Pinpoint the cell where the given text exists, returning its [x, y] midpoint coordinate. 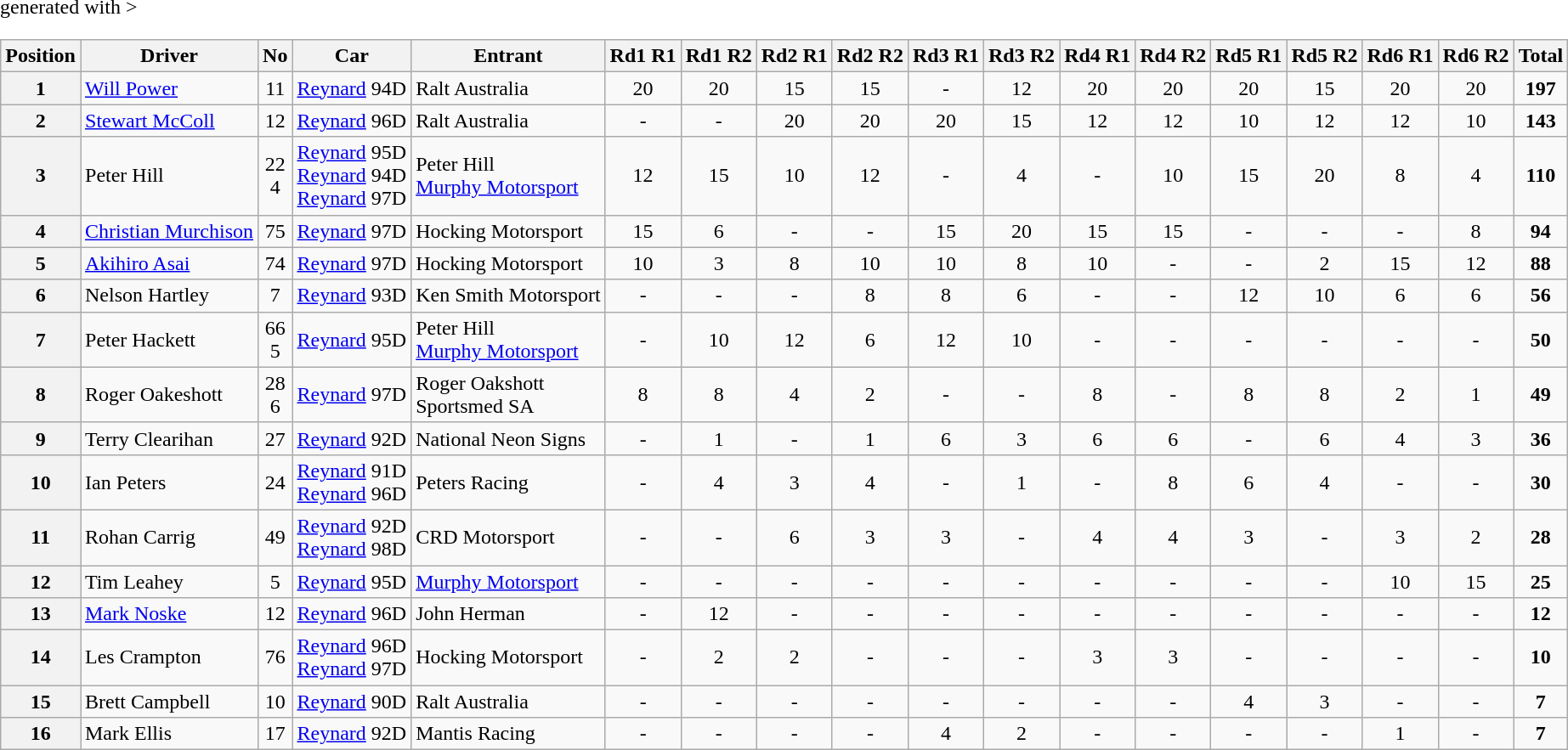
110 [1541, 176]
Nelson Hartley [168, 296]
56 [1541, 296]
Reynard 91D Reynard 96D [352, 482]
17 [275, 734]
Peter Hill [168, 176]
Les Crampton [168, 657]
Rd2 R1 [794, 56]
Murphy Motorsport [508, 582]
88 [1541, 263]
Stewart McColl [168, 121]
Roger Oakeshott [168, 394]
Position [41, 56]
30 [1541, 482]
16 [41, 734]
Peter Hackett [168, 340]
Rd3 R2 [1022, 56]
94 [1541, 231]
22 4 [275, 176]
John Herman [508, 614]
75 [275, 231]
Total [1541, 56]
197 [1541, 88]
Reynard 95D Reynard 94D Reynard 97D [352, 176]
CRD Motorsport [508, 537]
Rd1 R1 [642, 56]
Rd4 R1 [1098, 56]
9 [41, 438]
Terry Clearihan [168, 438]
Roger OakshottSportsmed SA [508, 394]
National Neon Signs [508, 438]
Mark Noske [168, 614]
24 [275, 482]
36 [1541, 438]
Reynard 90D [352, 702]
Car [352, 56]
Rd6 R2 [1475, 56]
Will Power [168, 88]
Rohan Carrig [168, 537]
25 [1541, 582]
143 [1541, 121]
Rd4 R2 [1173, 56]
Reynard 92D Reynard 98D [352, 537]
No [275, 56]
13 [41, 614]
Mark Ellis [168, 734]
Rd5 R1 [1249, 56]
Ian Peters [168, 482]
Rd6 R1 [1401, 56]
665 [275, 340]
Brett Campbell [168, 702]
Reynard 93D [352, 296]
76 [275, 657]
Entrant [508, 56]
Ken Smith Motorsport [508, 296]
Reynard 94D [352, 88]
Peters Racing [508, 482]
Mantis Racing [508, 734]
Reynard 96D Reynard 97D [352, 657]
Rd3 R1 [945, 56]
Christian Murchison [168, 231]
Rd2 R2 [870, 56]
Tim Leahey [168, 582]
286 [275, 394]
14 [41, 657]
Rd1 R2 [719, 56]
27 [275, 438]
Rd5 R2 [1324, 56]
50 [1541, 340]
Driver [168, 56]
28 [1541, 537]
74 [275, 263]
Akihiro Asai [168, 263]
